Extract the (X, Y) coordinate from the center of the cell holding the provided text.  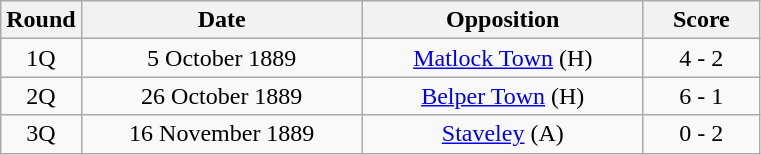
5 October 1889 (222, 58)
Staveley (A) (502, 134)
Date (222, 20)
6 - 1 (701, 96)
0 - 2 (701, 134)
Opposition (502, 20)
4 - 2 (701, 58)
3Q (41, 134)
Matlock Town (H) (502, 58)
Score (701, 20)
1Q (41, 58)
Belper Town (H) (502, 96)
16 November 1889 (222, 134)
Round (41, 20)
26 October 1889 (222, 96)
2Q (41, 96)
